Identify which cell holds the provided text, then report its (X, Y) central coordinate. 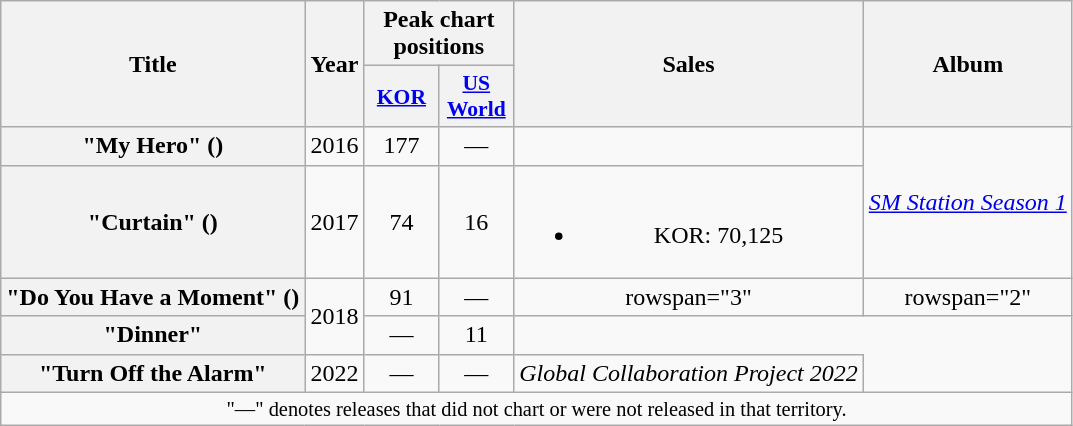
"Turn Off the Alarm" (153, 373)
Title (153, 64)
91 (402, 297)
KOR: 70,125 (689, 222)
USWorld (476, 96)
SM Station Season 1 (968, 202)
Year (334, 64)
Album (968, 64)
Global Collaboration Project 2022 (689, 373)
16 (476, 222)
"Curtain" () (153, 222)
177 (402, 146)
2016 (334, 146)
74 (402, 222)
"My Hero" () (153, 146)
KOR (402, 96)
Sales (689, 64)
rowspan="2" (968, 297)
2018 (334, 316)
2017 (334, 222)
"Dinner" (153, 335)
2022 (334, 373)
rowspan="3" (689, 297)
Peak chart positions (439, 34)
"Do You Have a Moment" () (153, 297)
11 (476, 335)
"—" denotes releases that did not chart or were not released in that territory. (537, 409)
